Search for the cell housing the specified text and yield its [X, Y] center coordinate. 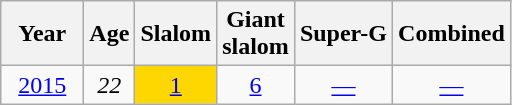
6 [256, 85]
Super-G [343, 34]
Giantslalom [256, 34]
22 [110, 85]
Year [42, 34]
2015 [42, 85]
1 [176, 85]
Age [110, 34]
Slalom [176, 34]
Combined [452, 34]
